Scan for the cell matching the given text and deliver its (X, Y) coordinate at center. 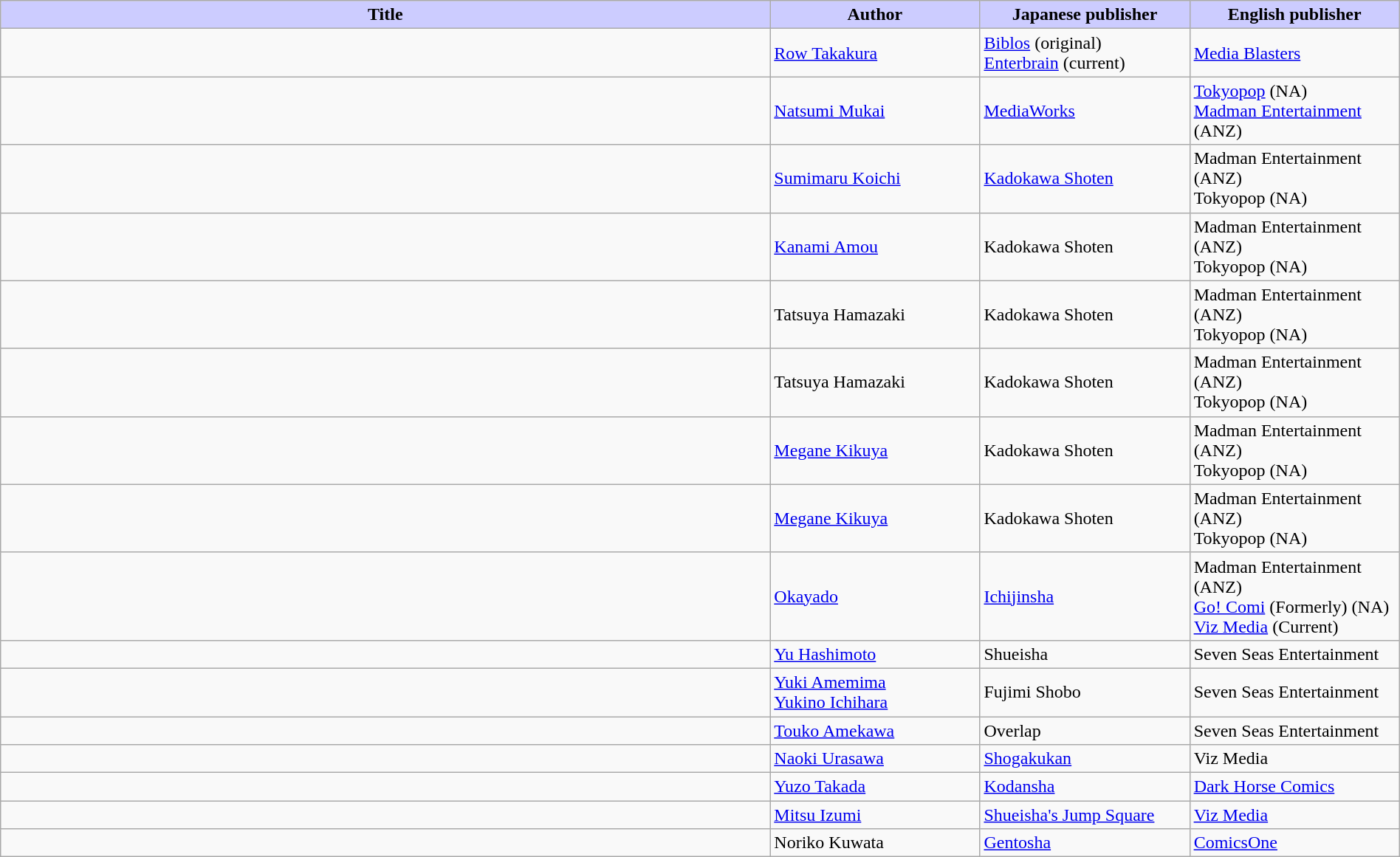
ComicsOne (1294, 843)
Author (875, 15)
Shueisha's Jump Square (1085, 815)
Touko Amekawa (875, 730)
Sumimaru Koichi (875, 179)
Overlap (1085, 730)
Shueisha (1085, 654)
Ichijinsha (1085, 596)
Yuzo Takada (875, 787)
Shogakukan (1085, 759)
Japanese publisher (1085, 15)
Title (385, 15)
MediaWorks (1085, 111)
Media Blasters (1294, 53)
Mitsu Izumi (875, 815)
Yuki AmemimaYukino Ichihara (875, 692)
Natsumi Mukai (875, 111)
Biblos (original)Enterbrain (current) (1085, 53)
Yu Hashimoto (875, 654)
Fujimi Shobo (1085, 692)
Kanami Amou (875, 247)
English publisher (1294, 15)
Dark Horse Comics (1294, 787)
Noriko Kuwata (875, 843)
Madman Entertainment (ANZ)Go! Comi (Formerly) (NA)Viz Media (Current) (1294, 596)
Kodansha (1085, 787)
Naoki Urasawa (875, 759)
Gentosha (1085, 843)
Tokyopop (NA) Madman Entertainment (ANZ) (1294, 111)
Row Takakura (875, 53)
Okayado (875, 596)
